Identify which cell holds the provided text, then report its [X, Y] central coordinate. 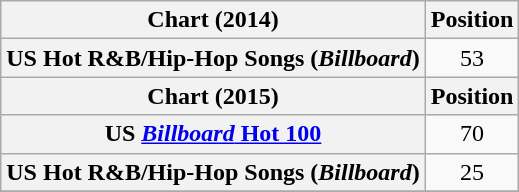
Chart (2015) [213, 96]
70 [472, 134]
53 [472, 58]
Chart (2014) [213, 20]
US Billboard Hot 100 [213, 134]
25 [472, 172]
